Extract the (X, Y) coordinate from the center of the cell holding the provided text.  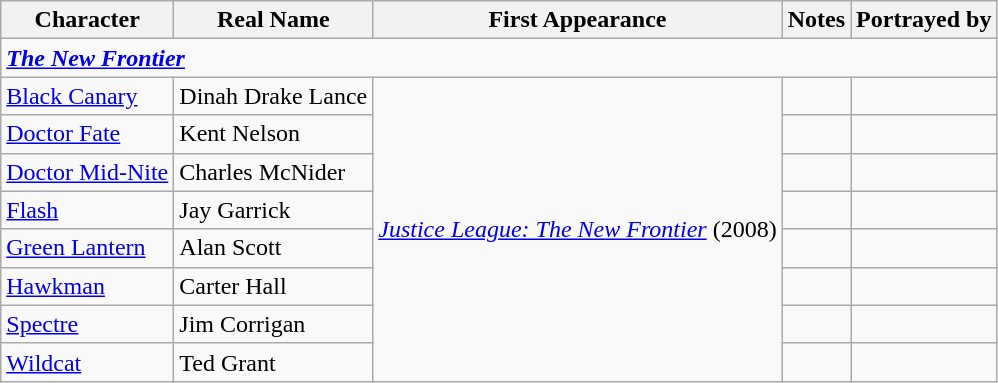
Jim Corrigan (274, 324)
Spectre (88, 324)
Justice League: The New Frontier (2008) (578, 229)
The New Frontier (499, 58)
Charles McNider (274, 172)
Notes (816, 20)
Doctor Fate (88, 134)
Carter Hall (274, 286)
Kent Nelson (274, 134)
Black Canary (88, 96)
Alan Scott (274, 248)
Doctor Mid-Nite (88, 172)
Wildcat (88, 362)
Flash (88, 210)
Real Name (274, 20)
First Appearance (578, 20)
Portrayed by (924, 20)
Character (88, 20)
Green Lantern (88, 248)
Dinah Drake Lance (274, 96)
Ted Grant (274, 362)
Jay Garrick (274, 210)
Hawkman (88, 286)
